Search for the cell housing the specified text and yield its (X, Y) center coordinate. 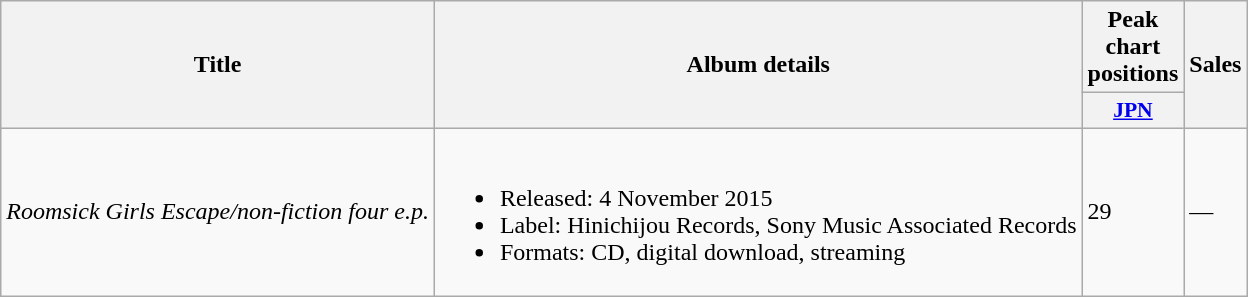
— (1216, 212)
Title (218, 65)
29 (1133, 212)
Album details (758, 65)
Released: 4 November 2015Label: Hinichijou Records, Sony Music Associated RecordsFormats: CD, digital download, streaming (758, 212)
Roomsick Girls Escape/non-fiction four e.p. (218, 212)
Peak chart positions (1133, 47)
Sales (1216, 65)
JPN (1133, 111)
